Return (X, Y) of the center of cell containing provided text 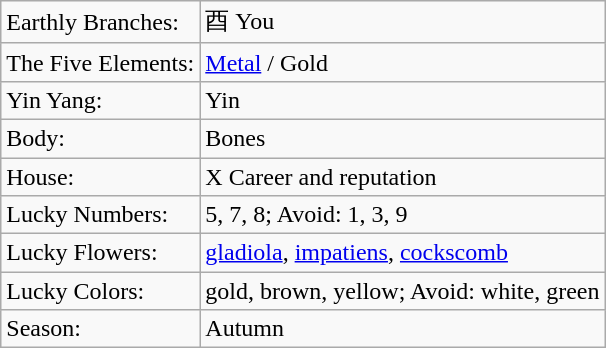
gladiola, impatiens, cockscomb (402, 253)
Yin Yang: (100, 100)
Lucky Numbers: (100, 215)
House: (100, 177)
gold, brown, yellow; Avoid: white, green (402, 291)
The Five Elements: (100, 62)
Season: (100, 329)
Bones (402, 138)
Earthly Branches: (100, 22)
Yin (402, 100)
Lucky Flowers: (100, 253)
Metal / Gold (402, 62)
酉 You (402, 22)
X Career and reputation (402, 177)
Autumn (402, 329)
Lucky Colors: (100, 291)
5, 7, 8; Avoid: 1, 3, 9 (402, 215)
Body: (100, 138)
